Pinpoint the cell where the given text exists, returning its (X, Y) midpoint coordinate. 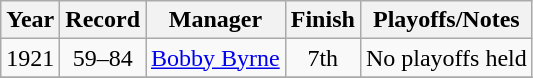
59–84 (103, 58)
1921 (30, 58)
Playoffs/Notes (446, 20)
7th (322, 58)
No playoffs held (446, 58)
Manager (216, 20)
Year (30, 20)
Bobby Byrne (216, 58)
Record (103, 20)
Finish (322, 20)
